Pinpoint the cell where the given text exists, returning its [X, Y] midpoint coordinate. 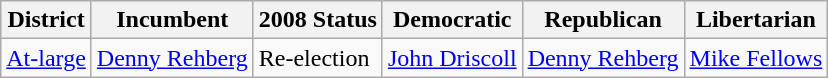
District [46, 20]
Libertarian [756, 20]
John Driscoll [452, 58]
Democratic [452, 20]
Republican [603, 20]
2008 Status [318, 20]
At-large [46, 58]
Re-election [318, 58]
Incumbent [172, 20]
Mike Fellows [756, 58]
